Locate the cell with the specified text and output its (X, Y) center coordinate. 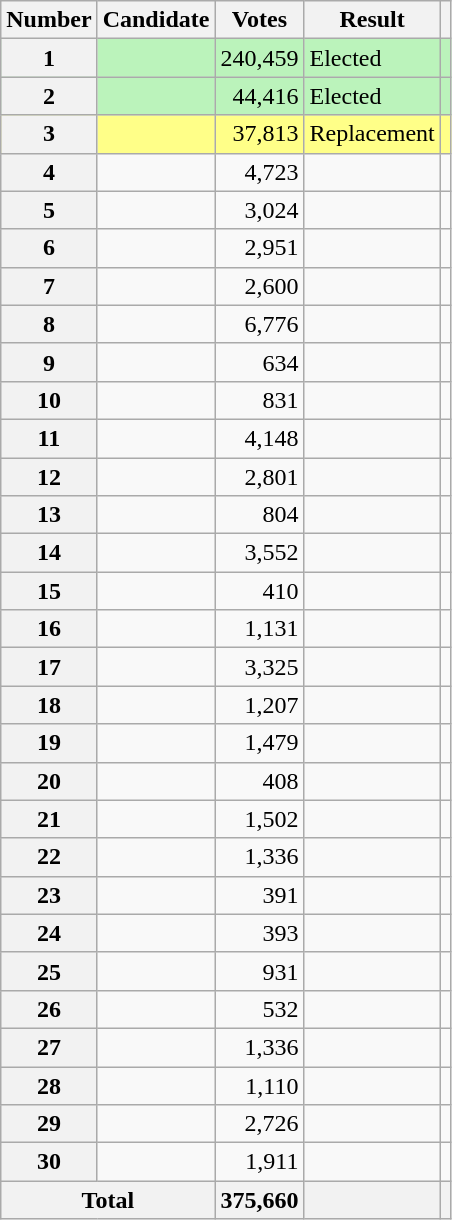
393 (260, 933)
2,951 (260, 248)
408 (260, 781)
4,148 (260, 438)
2 (49, 96)
Votes (260, 20)
16 (49, 629)
4,723 (260, 172)
2,726 (260, 1124)
240,459 (260, 58)
Total (108, 1200)
30 (49, 1162)
3 (49, 134)
21 (49, 819)
17 (49, 667)
Replacement (372, 134)
20 (49, 781)
375,660 (260, 1200)
5 (49, 210)
8 (49, 324)
1,110 (260, 1085)
12 (49, 477)
1,502 (260, 819)
634 (260, 362)
1,131 (260, 629)
410 (260, 591)
804 (260, 515)
2,801 (260, 477)
25 (49, 971)
4 (49, 172)
2,600 (260, 286)
532 (260, 1009)
28 (49, 1085)
37,813 (260, 134)
13 (49, 515)
Number (49, 20)
Candidate (156, 20)
931 (260, 971)
11 (49, 438)
1,207 (260, 705)
3,325 (260, 667)
7 (49, 286)
10 (49, 400)
6 (49, 248)
9 (49, 362)
15 (49, 591)
1 (49, 58)
831 (260, 400)
22 (49, 857)
6,776 (260, 324)
3,552 (260, 553)
Result (372, 20)
1,479 (260, 743)
14 (49, 553)
26 (49, 1009)
391 (260, 895)
23 (49, 895)
18 (49, 705)
1,911 (260, 1162)
27 (49, 1047)
29 (49, 1124)
3,024 (260, 210)
44,416 (260, 96)
24 (49, 933)
19 (49, 743)
